Search for the cell housing the specified text and yield its [x, y] center coordinate. 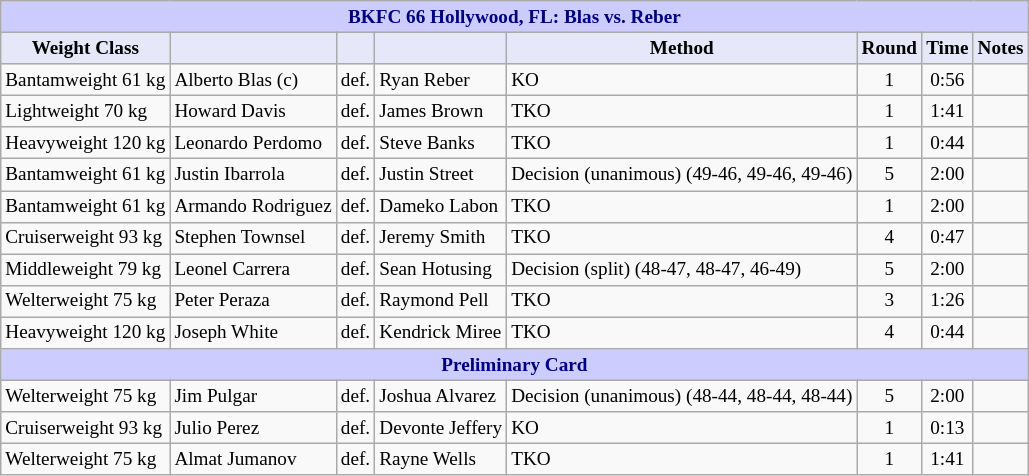
Leonardo Perdomo [253, 143]
Alberto Blas (c) [253, 80]
1:26 [948, 301]
Sean Hotusing [441, 270]
Preliminary Card [514, 365]
Time [948, 48]
Howard Davis [253, 111]
Peter Peraza [253, 301]
0:13 [948, 428]
Lightweight 70 kg [86, 111]
Steve Banks [441, 143]
Decision (split) (48-47, 48-47, 46-49) [682, 270]
Jeremy Smith [441, 238]
Almat Jumanov [253, 460]
Dameko Labon [441, 206]
BKFC 66 Hollywood, FL: Blas vs. Reber [514, 17]
Joshua Alvarez [441, 396]
Justin Street [441, 175]
Rayne Wells [441, 460]
Middleweight 79 kg [86, 270]
Leonel Carrera [253, 270]
Armando Rodriguez [253, 206]
0:56 [948, 80]
Round [890, 48]
Raymond Pell [441, 301]
Ryan Reber [441, 80]
Jim Pulgar [253, 396]
Stephen Townsel [253, 238]
Notes [1000, 48]
Decision (unanimous) (48-44, 48-44, 48-44) [682, 396]
James Brown [441, 111]
Julio Perez [253, 428]
Method [682, 48]
Devonte Jeffery [441, 428]
Weight Class [86, 48]
Decision (unanimous) (49-46, 49-46, 49-46) [682, 175]
0:47 [948, 238]
Joseph White [253, 333]
3 [890, 301]
Justin Ibarrola [253, 175]
Kendrick Miree [441, 333]
